Capture the cell that displays the provided text and extract its [x, y] central coordinate. 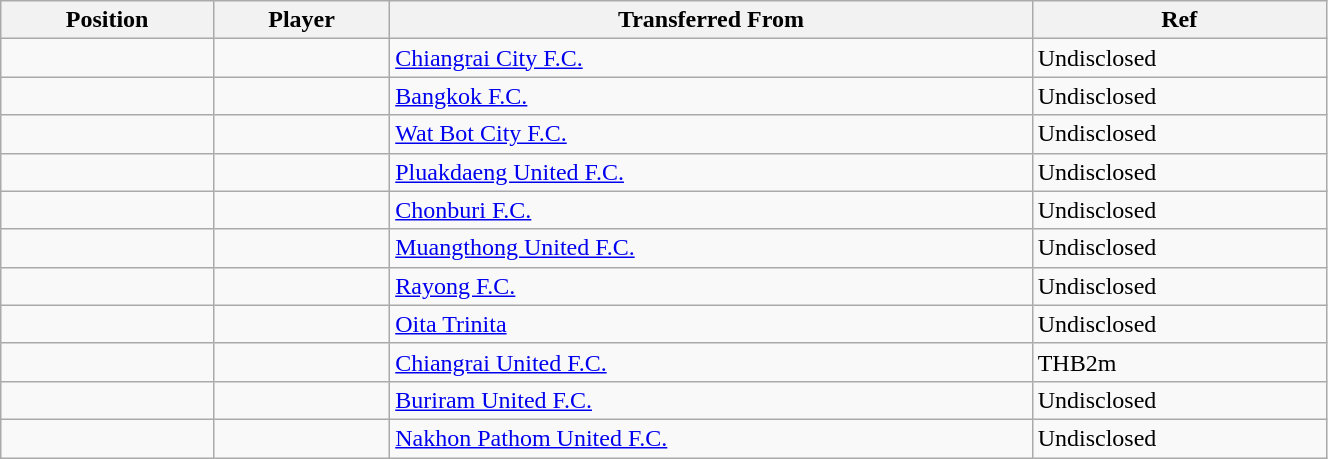
Rayong F.C. [711, 286]
Position [108, 20]
Wat Bot City F.C. [711, 134]
Oita Trinita [711, 324]
Chiangrai City F.C. [711, 58]
Bangkok F.C. [711, 96]
Ref [1179, 20]
Buriram United F.C. [711, 400]
Pluakdaeng United F.C. [711, 172]
Chonburi F.C. [711, 210]
Player [301, 20]
Transferred From [711, 20]
Nakhon Pathom United F.C. [711, 438]
Chiangrai United F.C. [711, 362]
THB2m [1179, 362]
Muangthong United F.C. [711, 248]
